For the text-containing cell, return its midpoint in [X, Y] coordinate format. 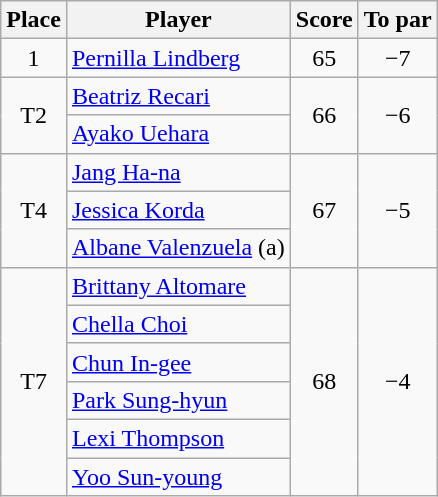
T7 [34, 381]
Beatriz Recari [178, 96]
65 [324, 58]
Ayako Uehara [178, 134]
−7 [398, 58]
Albane Valenzuela (a) [178, 248]
Jessica Korda [178, 210]
Pernilla Lindberg [178, 58]
−6 [398, 115]
67 [324, 210]
T4 [34, 210]
Yoo Sun-young [178, 477]
Lexi Thompson [178, 438]
Chun In-gee [178, 362]
66 [324, 115]
Chella Choi [178, 324]
Player [178, 20]
Jang Ha-na [178, 172]
T2 [34, 115]
Park Sung-hyun [178, 400]
−5 [398, 210]
Score [324, 20]
68 [324, 381]
−4 [398, 381]
Brittany Altomare [178, 286]
Place [34, 20]
1 [34, 58]
To par [398, 20]
